For the text-containing cell, return its midpoint in (x, y) coordinate format. 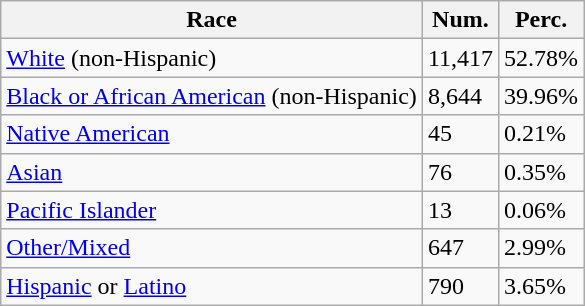
13 (460, 210)
0.35% (542, 172)
Native American (212, 134)
Num. (460, 20)
0.06% (542, 210)
Asian (212, 172)
11,417 (460, 58)
39.96% (542, 96)
Black or African American (non-Hispanic) (212, 96)
Perc. (542, 20)
647 (460, 248)
Pacific Islander (212, 210)
White (non-Hispanic) (212, 58)
8,644 (460, 96)
3.65% (542, 286)
45 (460, 134)
0.21% (542, 134)
Hispanic or Latino (212, 286)
76 (460, 172)
Other/Mixed (212, 248)
Race (212, 20)
2.99% (542, 248)
790 (460, 286)
52.78% (542, 58)
